Pinpoint the cell where the given text exists, returning its (x, y) midpoint coordinate. 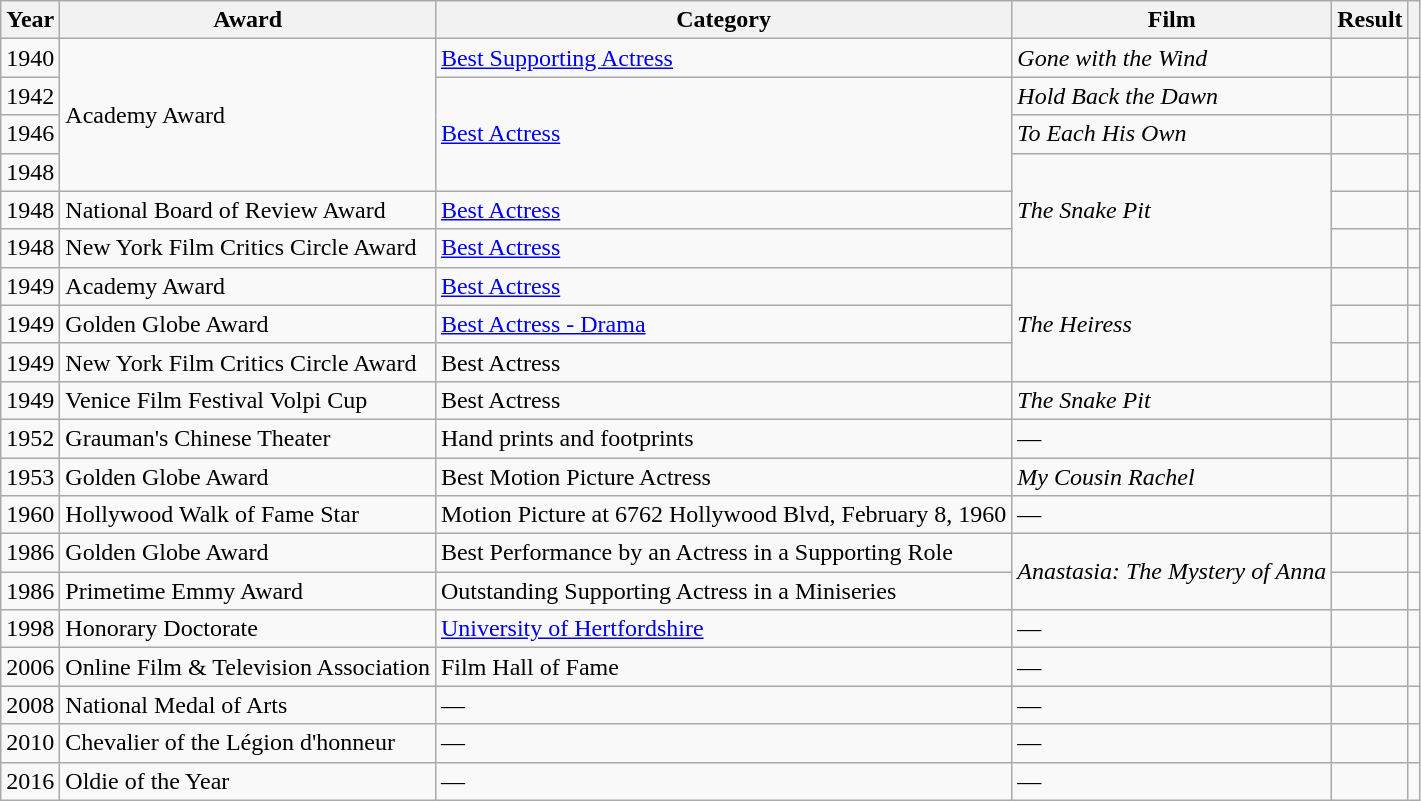
Anastasia: The Mystery of Anna (1172, 572)
Hand prints and footprints (723, 438)
The Heiress (1172, 324)
Category (723, 20)
Best Performance by an Actress in a Supporting Role (723, 553)
Online Film & Television Association (248, 667)
Award (248, 20)
Hold Back the Dawn (1172, 96)
University of Hertfordshire (723, 629)
Oldie of the Year (248, 781)
1946 (30, 134)
National Medal of Arts (248, 705)
2008 (30, 705)
Chevalier of the Légion d'honneur (248, 743)
Hollywood Walk of Fame Star (248, 515)
Best Motion Picture Actress (723, 477)
To Each His Own (1172, 134)
Film (1172, 20)
Best Actress - Drama (723, 324)
Best Supporting Actress (723, 58)
Outstanding Supporting Actress in a Miniseries (723, 591)
1952 (30, 438)
Year (30, 20)
1953 (30, 477)
2010 (30, 743)
1940 (30, 58)
Honorary Doctorate (248, 629)
National Board of Review Award (248, 210)
2006 (30, 667)
Grauman's Chinese Theater (248, 438)
2016 (30, 781)
Result (1370, 20)
Primetime Emmy Award (248, 591)
1998 (30, 629)
Venice Film Festival Volpi Cup (248, 400)
My Cousin Rachel (1172, 477)
1960 (30, 515)
Film Hall of Fame (723, 667)
1942 (30, 96)
Motion Picture at 6762 Hollywood Blvd, February 8, 1960 (723, 515)
Gone with the Wind (1172, 58)
